Detect which cell encompasses the target text, then output its [x, y] center coordinate. 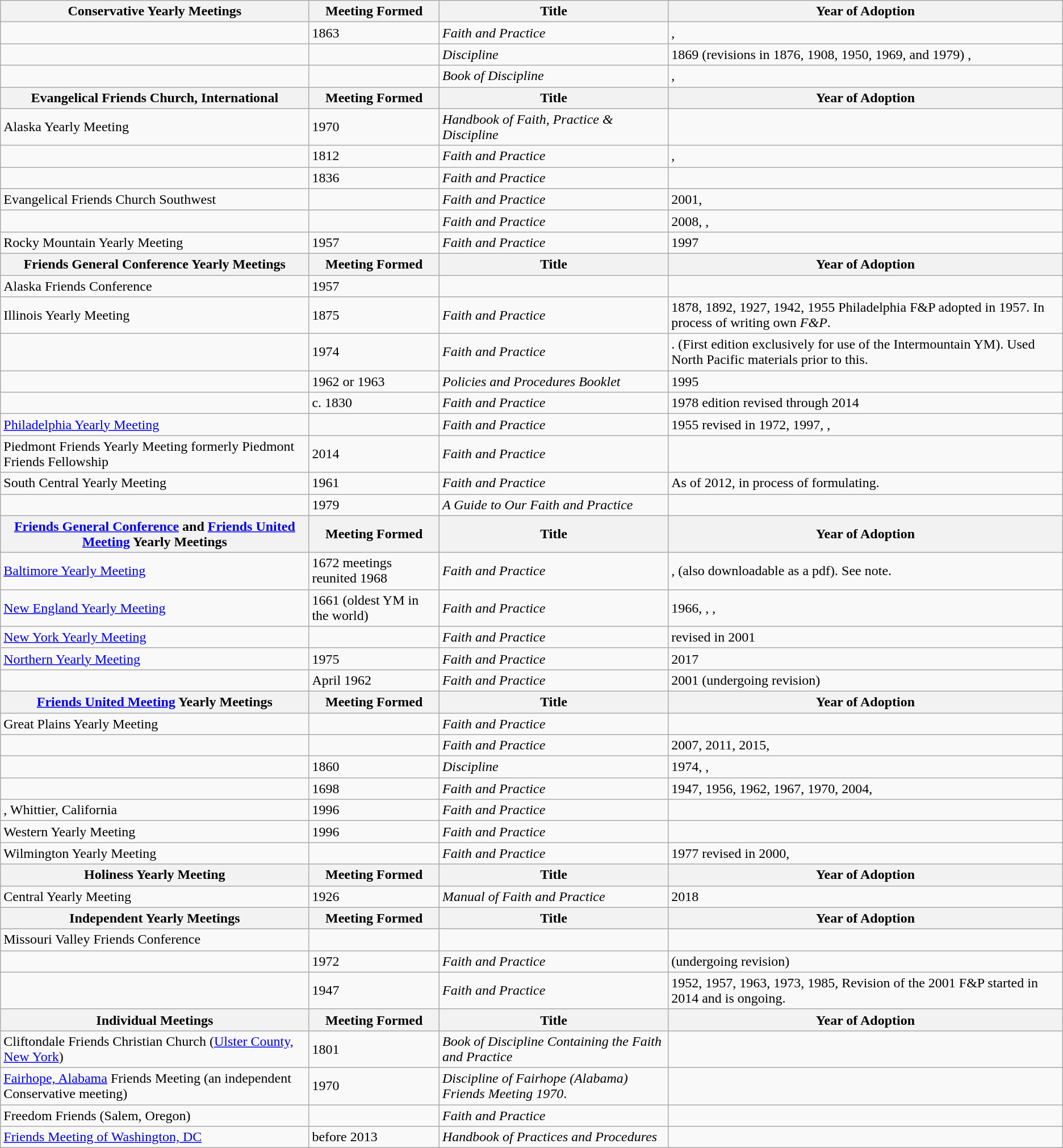
Book of Discipline Containing the Faith and Practice [553, 1049]
Holiness Yearly Meeting [154, 875]
1974, , [865, 767]
2014 [374, 454]
1661 (oldest YM in the world) [374, 607]
1672 meetings reunited 1968 [374, 571]
Friends Meeting of Washington, DC [154, 1137]
1961 [374, 483]
1869 (revisions in 1876, 1908, 1950, 1969, and 1979) , [865, 55]
1875 [374, 316]
1926 [374, 896]
Individual Meetings [154, 1020]
Conservative Yearly Meetings [154, 11]
As of 2012, in process of formulating. [865, 483]
Book of Discipline [553, 76]
1947 [374, 990]
c. 1830 [374, 403]
Missouri Valley Friends Conference [154, 940]
1997 [865, 242]
Piedmont Friends Yearly Meeting formerly Piedmont Friends Fellowship [154, 454]
Wilmington Yearly Meeting [154, 853]
New York Yearly Meeting [154, 637]
1698 [374, 789]
Alaska Friends Conference [154, 286]
1812 [374, 156]
Illinois Yearly Meeting [154, 316]
Baltimore Yearly Meeting [154, 571]
. (First edition exclusively for use of the Intermountain YM). Used North Pacific materials prior to this. [865, 352]
2001 (undergoing revision) [865, 680]
1972 [374, 961]
2001, [865, 199]
1978 edition revised through 2014 [865, 403]
1947, 1956, 1962, 1967, 1970, 2004, [865, 789]
1878, 1892, 1927, 1942, 1955 Philadelphia F&P adopted in 1957. In process of writing own F&P. [865, 316]
Northern Yearly Meeting [154, 659]
1966, , , [865, 607]
1977 revised in 2000, [865, 853]
1975 [374, 659]
South Central Yearly Meeting [154, 483]
Western Yearly Meeting [154, 832]
2008, , [865, 221]
Evangelical Friends Church Southwest [154, 199]
Policies and Procedures Booklet [553, 382]
1863 [374, 33]
Friends General Conference Yearly Meetings [154, 264]
(undergoing revision) [865, 961]
A Guide to Our Faith and Practice [553, 505]
1974 [374, 352]
Fairhope, Alabama Friends Meeting (an independent Conservative meeting) [154, 1086]
before 2013 [374, 1137]
Cliftondale Friends Christian Church (Ulster County, New York) [154, 1049]
revised in 2001 [865, 637]
2018 [865, 896]
1979 [374, 505]
Independent Yearly Meetings [154, 918]
Freedom Friends (Salem, Oregon) [154, 1116]
Friends General Conference and Friends United Meeting Yearly Meetings [154, 534]
Handbook of Faith, Practice & Discipline [553, 127]
1860 [374, 767]
Manual of Faith and Practice [553, 896]
1952, 1957, 1963, 1973, 1985, Revision of the 2001 F&P started in 2014 and is ongoing. [865, 990]
2017 [865, 659]
Great Plains Yearly Meeting [154, 724]
2007, 2011, 2015, [865, 745]
New England Yearly Meeting [154, 607]
, (also downloadable as a pdf). See note. [865, 571]
Philadelphia Yearly Meeting [154, 425]
Friends United Meeting Yearly Meetings [154, 702]
1955 revised in 1972, 1997, , [865, 425]
April 1962 [374, 680]
1962 or 1963 [374, 382]
, Whittier, California [154, 810]
Discipline of Fairhope (Alabama) Friends Meeting 1970. [553, 1086]
Alaska Yearly Meeting [154, 127]
1836 [374, 178]
Handbook of Practices and Procedures [553, 1137]
Evangelical Friends Church, International [154, 98]
1801 [374, 1049]
Rocky Mountain Yearly Meeting [154, 242]
1995 [865, 382]
Central Yearly Meeting [154, 896]
